Capture the cell that displays the provided text and extract its [X, Y] central coordinate. 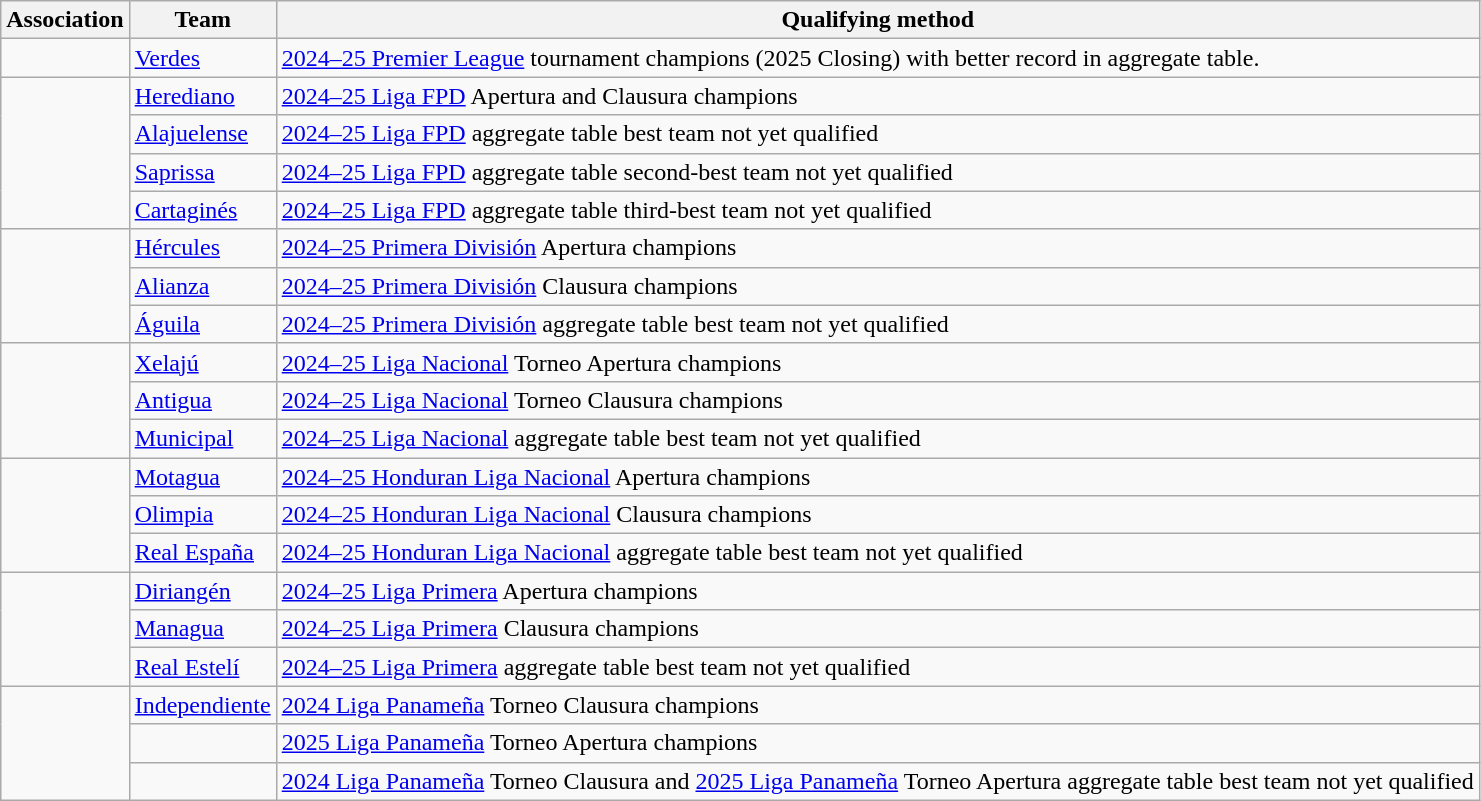
Saprissa [202, 172]
Antigua [202, 400]
2024 Liga Panameña Torneo Clausura champions [878, 705]
Diriangén [202, 591]
2025 Liga Panameña Torneo Apertura champions [878, 743]
Managua [202, 629]
Qualifying method [878, 20]
2024–25 Premier League tournament champions (2025 Closing) with better record in aggregate table. [878, 58]
2024–25 Liga Nacional aggregate table best team not yet qualified [878, 438]
Águila [202, 324]
2024–25 Liga FPD aggregate table best team not yet qualified [878, 134]
2024–25 Primera División aggregate table best team not yet qualified [878, 324]
Independiente [202, 705]
Motagua [202, 477]
2024–25 Honduran Liga Nacional aggregate table best team not yet qualified [878, 553]
Olimpia [202, 515]
2024–25 Liga Nacional Torneo Clausura champions [878, 400]
2024–25 Liga FPD aggregate table third-best team not yet qualified [878, 210]
Municipal [202, 438]
2024–25 Liga Primera Clausura champions [878, 629]
Team [202, 20]
Xelajú [202, 362]
Association [65, 20]
Real Estelí [202, 667]
Alianza [202, 286]
2024 Liga Panameña Torneo Clausura and 2025 Liga Panameña Torneo Apertura aggregate table best team not yet qualified [878, 781]
2024–25 Honduran Liga Nacional Apertura champions [878, 477]
Hércules [202, 248]
Real España [202, 553]
2024–25 Primera División Apertura champions [878, 248]
Herediano [202, 96]
Alajuelense [202, 134]
2024–25 Liga FPD Apertura and Clausura champions [878, 96]
2024–25 Liga Primera Apertura champions [878, 591]
2024–25 Honduran Liga Nacional Clausura champions [878, 515]
2024–25 Primera División Clausura champions [878, 286]
2024–25 Liga FPD aggregate table second-best team not yet qualified [878, 172]
Verdes [202, 58]
2024–25 Liga Nacional Torneo Apertura champions [878, 362]
Cartaginés [202, 210]
2024–25 Liga Primera aggregate table best team not yet qualified [878, 667]
